Pinpoint the cell where the given text exists, returning its [x, y] midpoint coordinate. 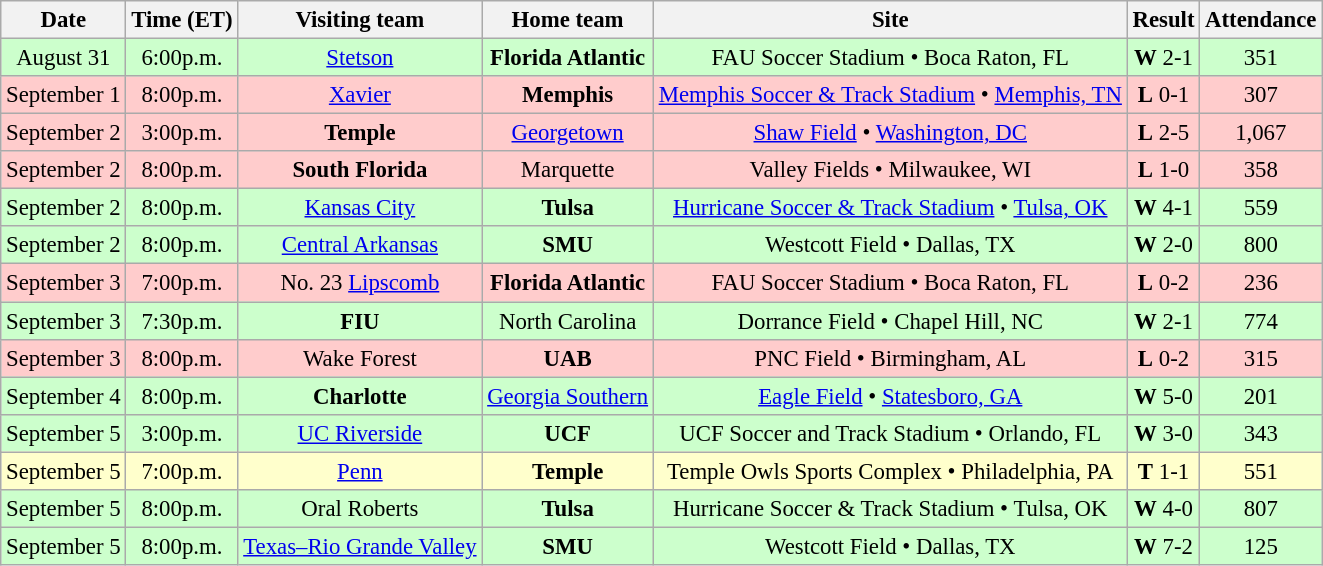
August 31 [64, 58]
Eagle Field • Statesboro, GA [890, 396]
Oral Roberts [360, 509]
Georgetown [568, 133]
Result [1164, 20]
559 [1261, 208]
Temple Owls Sports Complex • Philadelphia, PA [890, 471]
Attendance [1261, 20]
W 4-0 [1164, 509]
Site [890, 20]
807 [1261, 509]
Valley Fields • Milwaukee, WI [890, 170]
W 4-1 [1164, 208]
Marquette [568, 170]
L 0-1 [1164, 95]
Stetson [360, 58]
L 1-0 [1164, 170]
W 5-0 [1164, 396]
Charlotte [360, 396]
Time (ET) [182, 20]
343 [1261, 433]
236 [1261, 283]
South Florida [360, 170]
Xavier [360, 95]
358 [1261, 170]
351 [1261, 58]
774 [1261, 321]
Texas–Rio Grande Valley [360, 546]
No. 23 Lipscomb [360, 283]
L 2-5 [1164, 133]
September 1 [64, 95]
Date [64, 20]
6:00p.m. [182, 58]
W 3-0 [1164, 433]
1,067 [1261, 133]
North Carolina [568, 321]
Central Arkansas [360, 245]
800 [1261, 245]
Visiting team [360, 20]
Kansas City [360, 208]
FIU [360, 321]
7:30p.m. [182, 321]
Memphis [568, 95]
Georgia Southern [568, 396]
Home team [568, 20]
125 [1261, 546]
Dorrance Field • Chapel Hill, NC [890, 321]
W 2-0 [1164, 245]
Penn [360, 471]
UCF Soccer and Track Stadium • Orlando, FL [890, 433]
Shaw Field • Washington, DC [890, 133]
UAB [568, 358]
September 4 [64, 396]
T 1-1 [1164, 471]
315 [1261, 358]
551 [1261, 471]
201 [1261, 396]
UCF [568, 433]
UC Riverside [360, 433]
Memphis Soccer & Track Stadium • Memphis, TN [890, 95]
Wake Forest [360, 358]
307 [1261, 95]
W 7-2 [1164, 546]
PNC Field • Birmingham, AL [890, 358]
